Search for the cell housing the specified text and yield its (x, y) center coordinate. 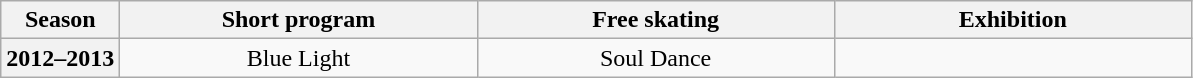
Exhibition (1012, 20)
Soul Dance (656, 58)
2012–2013 (60, 58)
Season (60, 20)
Blue Light (298, 58)
Short program (298, 20)
Free skating (656, 20)
